Return the [X, Y] coordinate for the center point of the cell that contains the specified text.  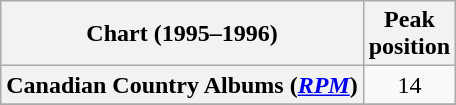
Canadian Country Albums (RPM) [182, 85]
14 [409, 85]
Chart (1995–1996) [182, 34]
Peak position [409, 34]
